Identify which cell holds the provided text, then report its [X, Y] central coordinate. 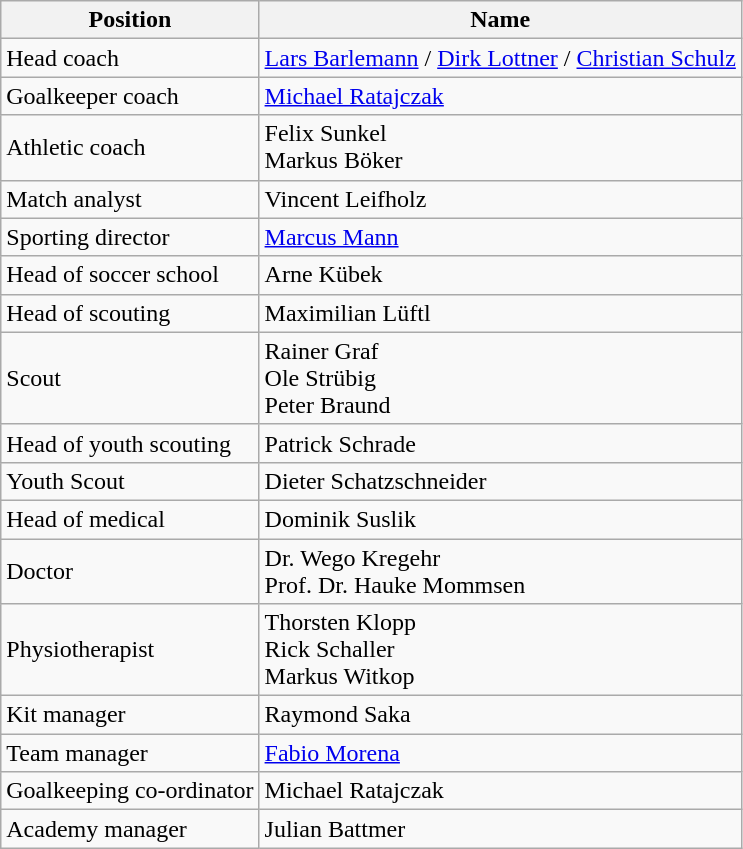
Head coach [130, 58]
Dr. Wego Kregehr Prof. Dr. Hauke Mommsen [500, 570]
Youth Scout [130, 481]
Julian Battmer [500, 829]
Athletic coach [130, 148]
Doctor [130, 570]
Patrick Schrade [500, 443]
Scout [130, 378]
Dominik Suslik [500, 519]
Match analyst [130, 199]
Lars Barlemann / Dirk Lottner / Christian Schulz [500, 58]
Thorsten Klopp Rick Schaller Markus Witkop [500, 650]
Fabio Morena [500, 753]
Goalkeeping co-ordinator [130, 791]
Academy manager [130, 829]
Name [500, 20]
Goalkeeper coach [130, 96]
Arne Kübek [500, 275]
Head of scouting [130, 313]
Raymond Saka [500, 715]
Head of youth scouting [130, 443]
Maximilian Lüftl [500, 313]
Marcus Mann [500, 237]
Team manager [130, 753]
Dieter Schatzschneider [500, 481]
Position [130, 20]
Vincent Leifholz [500, 199]
Physiotherapist [130, 650]
Felix Sunkel Markus Böker [500, 148]
Head of medical [130, 519]
Head of soccer school [130, 275]
Rainer Graf Ole Strübig Peter Braund [500, 378]
Sporting director [130, 237]
Kit manager [130, 715]
